Pinpoint the cell where the given text exists, returning its [X, Y] midpoint coordinate. 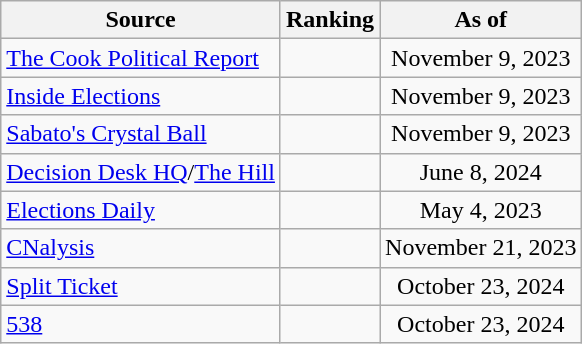
As of [481, 20]
November 21, 2023 [481, 248]
May 4, 2023 [481, 210]
The Cook Political Report [141, 58]
538 [141, 324]
Decision Desk HQ/The Hill [141, 172]
Split Ticket [141, 286]
Elections Daily [141, 210]
Inside Elections [141, 96]
Source [141, 20]
June 8, 2024 [481, 172]
Sabato's Crystal Ball [141, 134]
CNalysis [141, 248]
Ranking [330, 20]
